Locate the cell with the specified text and output its (X, Y) center coordinate. 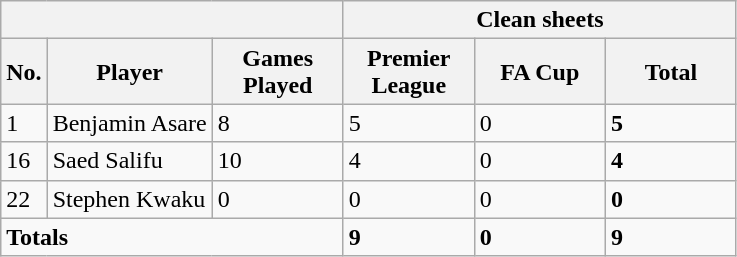
8 (278, 123)
1 (24, 123)
Player (130, 72)
Clean sheets (540, 20)
10 (278, 161)
Totals (172, 237)
Saed Salifu (130, 161)
Stephen Kwaku (130, 199)
Total (670, 72)
Premier League (408, 72)
FA Cup (540, 72)
No. (24, 72)
Games Played (278, 72)
22 (24, 199)
16 (24, 161)
Benjamin Asare (130, 123)
